Determine the (X, Y) coordinate at the center of the cell enclosing the given text.  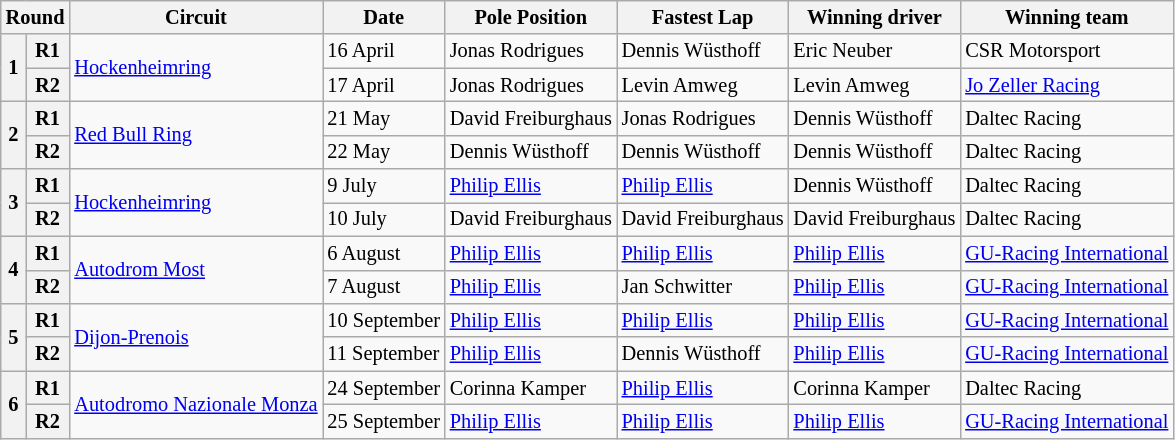
9 July (383, 186)
3 (14, 202)
Fastest Lap (703, 17)
Round (36, 17)
1 (14, 68)
21 May (383, 118)
25 September (383, 421)
CSR Motorsport (1066, 51)
4 (14, 270)
Dijon-Prenois (196, 336)
7 August (383, 287)
Autodrom Most (196, 270)
Circuit (196, 17)
Autodromo Nazionale Monza (196, 404)
Winning team (1066, 17)
24 September (383, 388)
Pole Position (531, 17)
Jan Schwitter (703, 287)
Red Bull Ring (196, 134)
Date (383, 17)
Jo Zeller Racing (1066, 85)
6 August (383, 253)
Eric Neuber (874, 51)
6 (14, 404)
10 July (383, 219)
2 (14, 134)
5 (14, 336)
11 September (383, 354)
Winning driver (874, 17)
17 April (383, 85)
16 April (383, 51)
22 May (383, 152)
10 September (383, 320)
